Locate the cell with the specified text and output its (X, Y) center coordinate. 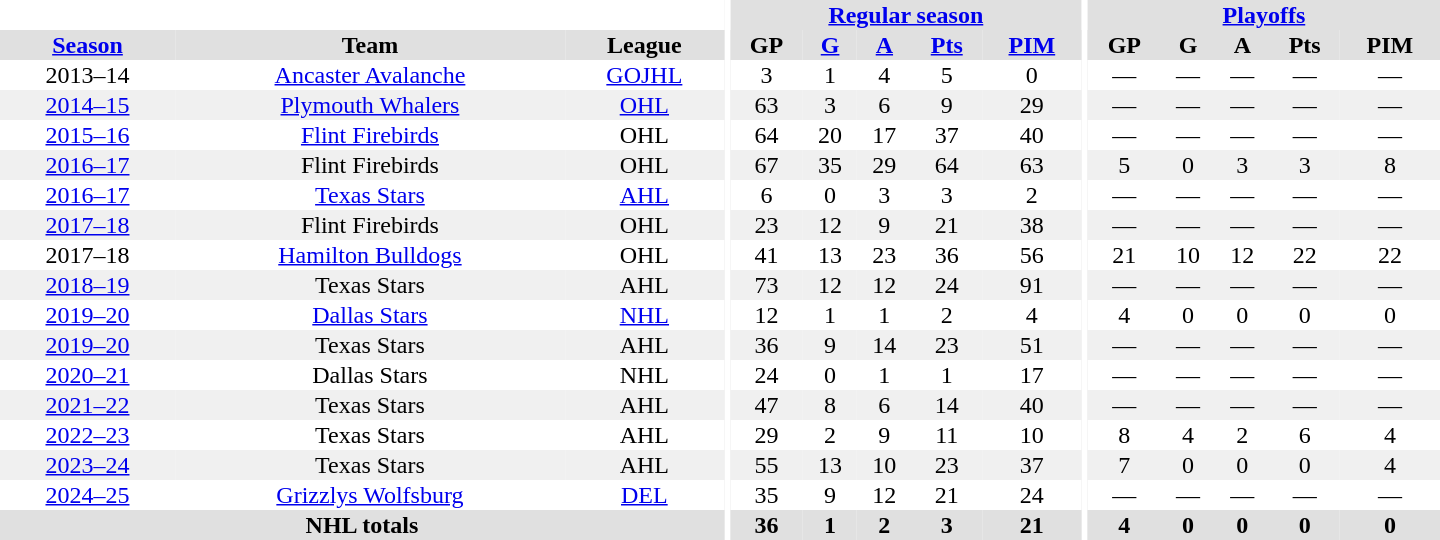
League (644, 45)
DEL (644, 495)
2020–21 (88, 375)
67 (766, 165)
55 (766, 465)
Season (88, 45)
2024–25 (88, 495)
Hamilton Bulldogs (370, 255)
20 (830, 135)
73 (766, 285)
11 (947, 435)
38 (1032, 225)
2023–24 (88, 465)
Playoffs (1264, 15)
56 (1032, 255)
NHL totals (362, 525)
Plymouth Whalers (370, 105)
7 (1124, 465)
2014–15 (88, 105)
Team (370, 45)
GOJHL (644, 75)
Regular season (906, 15)
Grizzlys Wolfsburg (370, 495)
Ancaster Avalanche (370, 75)
51 (1032, 345)
2022–23 (88, 435)
2015–16 (88, 135)
47 (766, 405)
2013–14 (88, 75)
2018–19 (88, 285)
2021–22 (88, 405)
41 (766, 255)
91 (1032, 285)
